Determine the (x, y) coordinate at the center of the cell enclosing the given text.  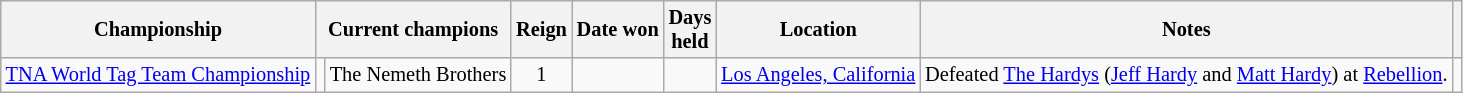
Location (818, 29)
Daysheld (690, 29)
Date won (618, 29)
Defeated The Hardys (Jeff Hardy and Matt Hardy) at Rebellion. (1186, 75)
1 (542, 75)
Notes (1186, 29)
TNA World Tag Team Championship (158, 75)
Los Angeles, California (818, 75)
Championship (158, 29)
The Nemeth Brothers (418, 75)
Current champions (413, 29)
Reign (542, 29)
